Search for the cell housing the specified text and yield its [x, y] center coordinate. 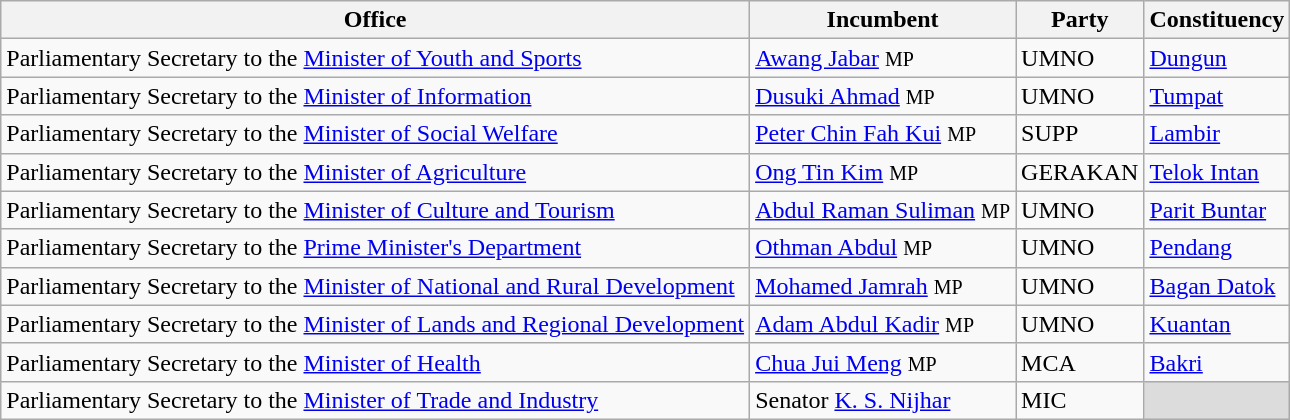
Dungun [1217, 58]
Mohamed Jamrah MP [883, 286]
Senator K. S. Nijhar [883, 400]
Constituency [1217, 20]
Othman Abdul MP [883, 248]
MIC [1080, 400]
Parliamentary Secretary to the Minister of Youth and Sports [376, 58]
Lambir [1217, 134]
Office [376, 20]
Pendang [1217, 248]
Telok Intan [1217, 172]
Incumbent [883, 20]
Bagan Datok [1217, 286]
Parliamentary Secretary to the Prime Minister's Department [376, 248]
Peter Chin Fah Kui MP [883, 134]
GERAKAN [1080, 172]
Chua Jui Meng MP [883, 362]
Awang Jabar MP [883, 58]
Parliamentary Secretary to the Minister of Lands and Regional Development [376, 324]
Parliamentary Secretary to the Minister of Trade and Industry [376, 400]
Bakri [1217, 362]
Parit Buntar [1217, 210]
Dusuki Ahmad MP [883, 96]
Abdul Raman Suliman MP [883, 210]
Parliamentary Secretary to the Minister of Agriculture [376, 172]
SUPP [1080, 134]
Party [1080, 20]
Tumpat [1217, 96]
Parliamentary Secretary to the Minister of Information [376, 96]
Parliamentary Secretary to the Minister of National and Rural Development [376, 286]
Parliamentary Secretary to the Minister of Health [376, 362]
Parliamentary Secretary to the Minister of Culture and Tourism [376, 210]
Adam Abdul Kadir MP [883, 324]
MCA [1080, 362]
Ong Tin Kim MP [883, 172]
Parliamentary Secretary to the Minister of Social Welfare [376, 134]
Kuantan [1217, 324]
